From the cell containing the given text, extract its center point as (X, Y) coordinate. 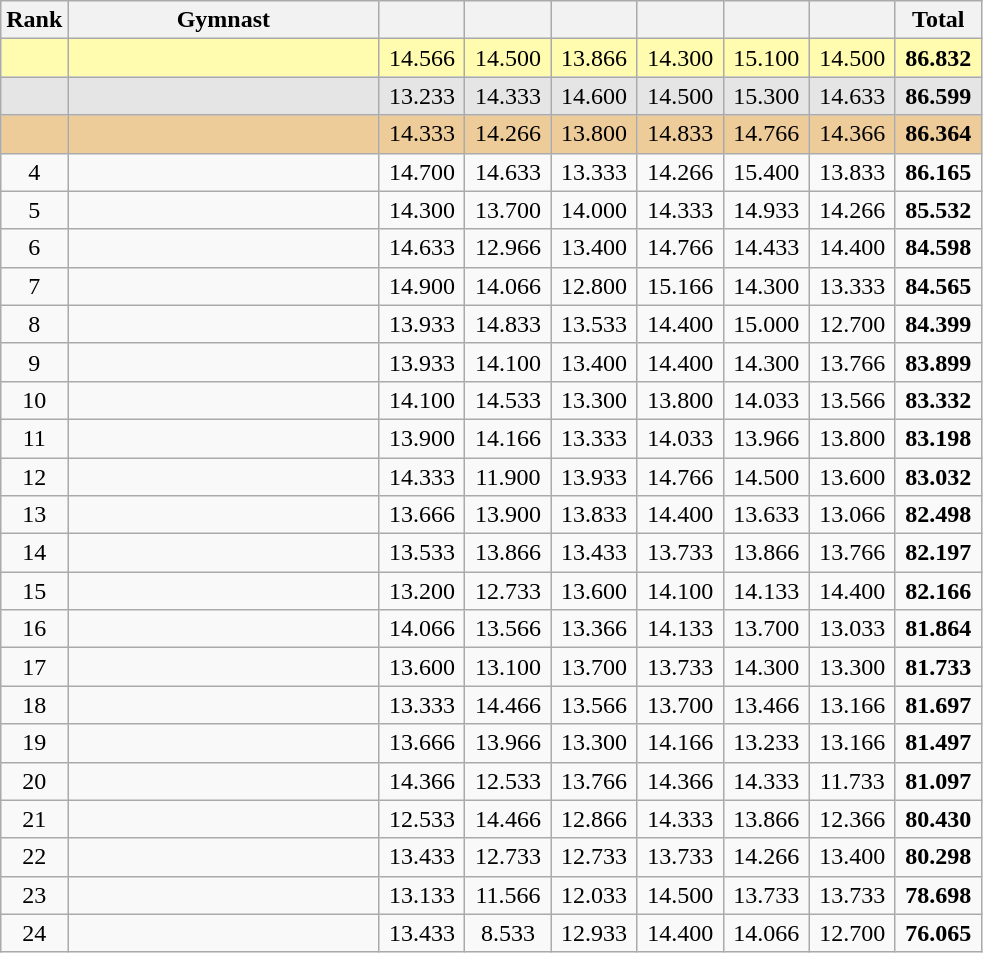
13.133 (422, 895)
11.733 (852, 781)
13.633 (766, 515)
Gymnast (224, 20)
15.400 (766, 172)
84.598 (938, 248)
8 (34, 324)
78.698 (938, 895)
8.533 (508, 933)
80.298 (938, 857)
12.033 (594, 895)
11.566 (508, 895)
13.200 (422, 591)
81.697 (938, 705)
15 (34, 591)
10 (34, 400)
9 (34, 362)
14.000 (594, 210)
12.866 (594, 819)
12.366 (852, 819)
82.197 (938, 553)
83.899 (938, 362)
14.700 (422, 172)
24 (34, 933)
81.733 (938, 667)
6 (34, 248)
12.966 (508, 248)
7 (34, 286)
Total (938, 20)
23 (34, 895)
76.065 (938, 933)
86.165 (938, 172)
12 (34, 477)
83.032 (938, 477)
82.166 (938, 591)
Rank (34, 20)
14.600 (594, 96)
17 (34, 667)
80.430 (938, 819)
86.599 (938, 96)
14.933 (766, 210)
13 (34, 515)
16 (34, 629)
81.864 (938, 629)
14.533 (508, 400)
4 (34, 172)
14 (34, 553)
15.000 (766, 324)
12.800 (594, 286)
84.399 (938, 324)
5 (34, 210)
18 (34, 705)
14.900 (422, 286)
13.033 (852, 629)
81.097 (938, 781)
14.566 (422, 58)
14.433 (766, 248)
11.900 (508, 477)
81.497 (938, 743)
86.364 (938, 134)
13.366 (594, 629)
15.100 (766, 58)
13.100 (508, 667)
20 (34, 781)
15.300 (766, 96)
22 (34, 857)
85.532 (938, 210)
13.066 (852, 515)
82.498 (938, 515)
83.332 (938, 400)
19 (34, 743)
86.832 (938, 58)
84.565 (938, 286)
83.198 (938, 438)
15.166 (680, 286)
21 (34, 819)
11 (34, 438)
12.933 (594, 933)
13.466 (766, 705)
